Search for the cell housing the specified text and yield its (X, Y) center coordinate. 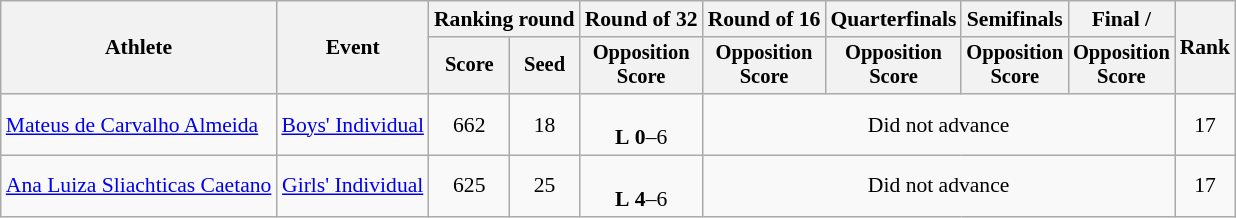
Semifinals (1014, 19)
18 (545, 124)
Round of 32 (642, 19)
25 (545, 186)
Ranking round (504, 19)
Ana Luiza Sliachticas Caetano (139, 186)
Final / (1122, 19)
Score (470, 66)
Girls' Individual (352, 186)
L 4–6 (642, 186)
Quarterfinals (893, 19)
Event (352, 48)
625 (470, 186)
Athlete (139, 48)
Round of 16 (764, 19)
Rank (1206, 48)
L 0–6 (642, 124)
Mateus de Carvalho Almeida (139, 124)
Boys' Individual (352, 124)
Seed (545, 66)
662 (470, 124)
